Extract the [X, Y] coordinate from the center of the cell holding the provided text.  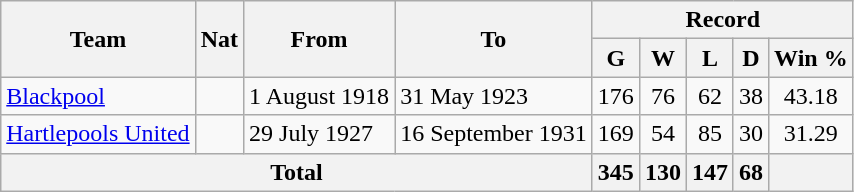
31 May 1923 [494, 96]
54 [662, 134]
345 [616, 172]
169 [616, 134]
Team [98, 39]
76 [662, 96]
30 [750, 134]
68 [750, 172]
85 [710, 134]
L [710, 58]
147 [710, 172]
Record [722, 20]
29 July 1927 [320, 134]
16 September 1931 [494, 134]
130 [662, 172]
W [662, 58]
62 [710, 96]
Win % [812, 58]
Nat [219, 39]
38 [750, 96]
G [616, 58]
To [494, 39]
31.29 [812, 134]
43.18 [812, 96]
Blackpool [98, 96]
From [320, 39]
Hartlepools United [98, 134]
Total [297, 172]
1 August 1918 [320, 96]
D [750, 58]
176 [616, 96]
